Determine the (X, Y) coordinate at the center of the cell enclosing the given text.  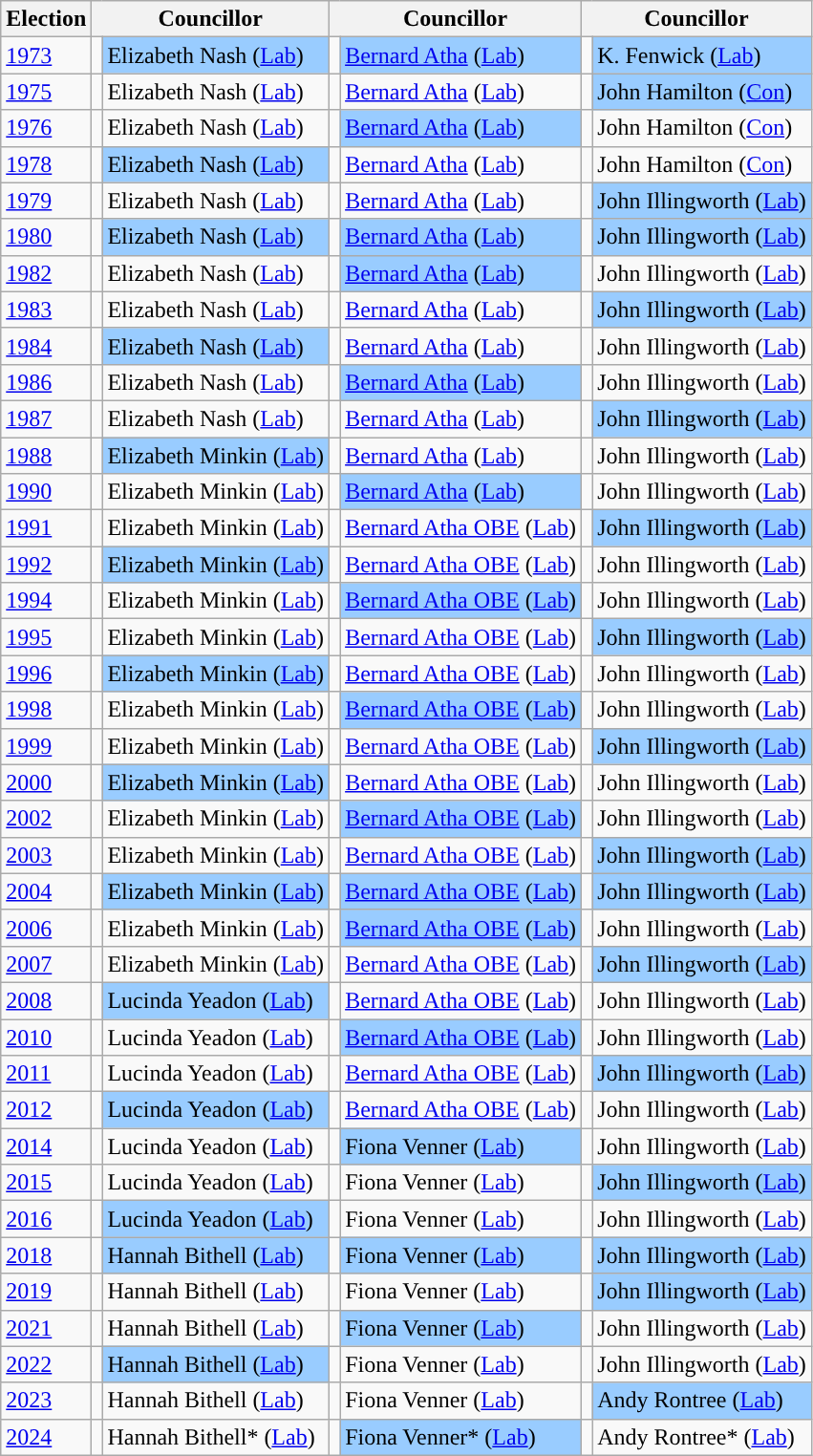
1978 (46, 164)
1991 (46, 528)
1979 (46, 201)
1987 (46, 418)
2014 (46, 1146)
1975 (46, 92)
1996 (46, 674)
1983 (46, 310)
2016 (46, 1219)
1999 (46, 746)
2021 (46, 1328)
1976 (46, 128)
Andy Rontree* (Lab) (702, 1437)
K. Fenwick (Lab) (702, 55)
Hannah Bithell* (Lab) (216, 1437)
2004 (46, 891)
2007 (46, 964)
1988 (46, 456)
2006 (46, 928)
1998 (46, 710)
Fiona Venner* (Lab) (460, 1437)
1990 (46, 492)
2015 (46, 1183)
2003 (46, 855)
1994 (46, 601)
1980 (46, 237)
2011 (46, 1074)
1992 (46, 565)
2002 (46, 819)
2000 (46, 782)
2010 (46, 1037)
Andy Rontree (Lab) (702, 1401)
2019 (46, 1292)
2024 (46, 1437)
2023 (46, 1401)
1995 (46, 637)
2008 (46, 1000)
Election (46, 19)
2018 (46, 1255)
2022 (46, 1364)
2012 (46, 1110)
1986 (46, 382)
1984 (46, 346)
1982 (46, 273)
1973 (46, 55)
